Provide the [x, y] coordinate of the cell's center where the given text is located.  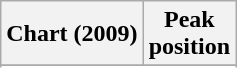
Chart (2009) [72, 34]
Peakposition [189, 34]
